Identify which cell holds the provided text, then report its [X, Y] central coordinate. 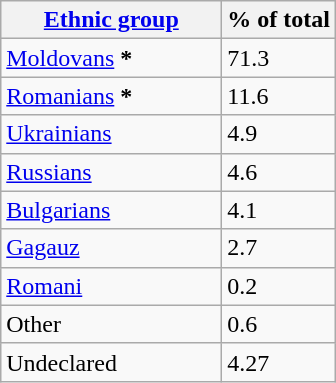
Bulgarians [112, 210]
4.6 [279, 172]
0.6 [279, 324]
0.2 [279, 286]
Russians [112, 172]
Ethnic group [112, 20]
% of total [279, 20]
2.7 [279, 248]
Ukrainians [112, 134]
11.6 [279, 96]
4.9 [279, 134]
Romanians * [112, 96]
Romani [112, 286]
Other [112, 324]
Undeclared [112, 362]
4.27 [279, 362]
71.3 [279, 58]
Gagauz [112, 248]
Moldovans * [112, 58]
4.1 [279, 210]
